Scan for the cell matching the given text and deliver its (x, y) coordinate at center. 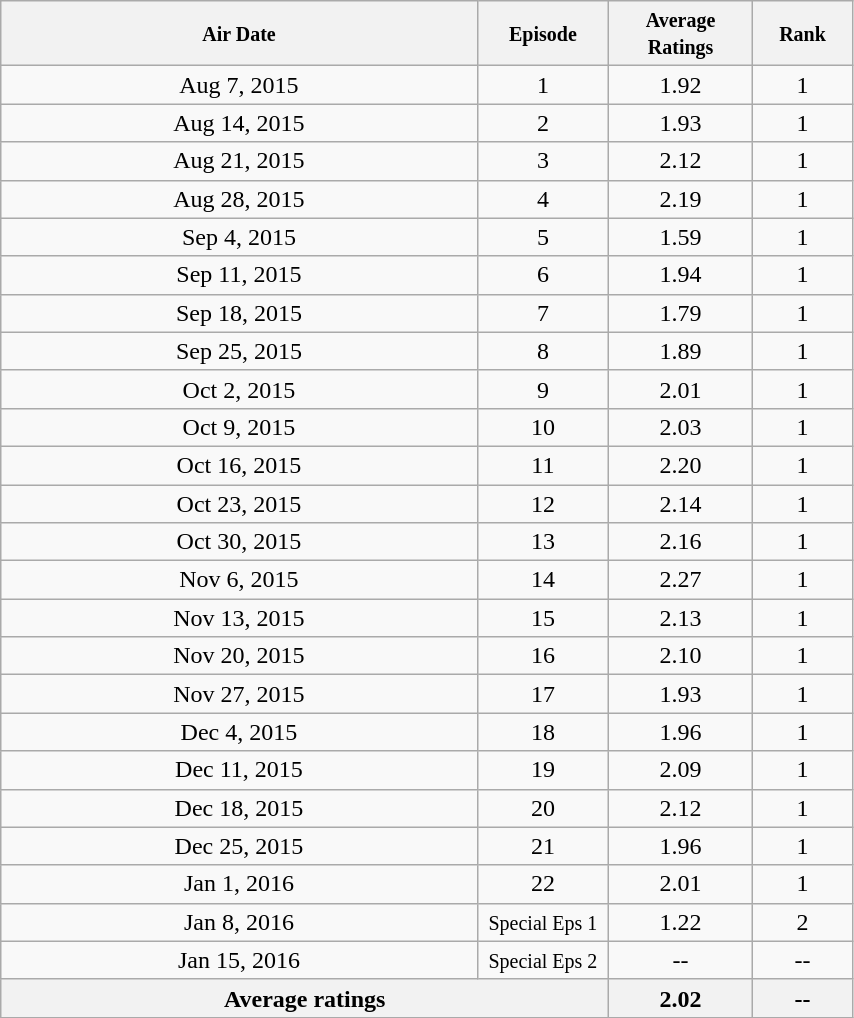
6 (543, 275)
11 (543, 465)
Episode (543, 34)
4 (543, 199)
Nov 27, 2015 (239, 694)
Rank (803, 34)
21 (543, 846)
Sep 4, 2015 (239, 237)
Dec 11, 2015 (239, 770)
Oct 16, 2015 (239, 465)
Special Eps 2 (543, 960)
5 (543, 237)
Oct 2, 2015 (239, 389)
18 (543, 732)
1.92 (681, 85)
2.14 (681, 503)
Average Ratings (681, 34)
Sep 11, 2015 (239, 275)
Dec 25, 2015 (239, 846)
16 (543, 656)
Nov 6, 2015 (239, 580)
1.59 (681, 237)
1.79 (681, 313)
2.16 (681, 542)
Dec 4, 2015 (239, 732)
1.22 (681, 922)
Sep 25, 2015 (239, 351)
19 (543, 770)
Aug 28, 2015 (239, 199)
2.02 (681, 998)
Special Eps 1 (543, 922)
20 (543, 808)
2.13 (681, 618)
9 (543, 389)
Aug 7, 2015 (239, 85)
1.94 (681, 275)
15 (543, 618)
Aug 21, 2015 (239, 161)
Aug 14, 2015 (239, 123)
8 (543, 351)
2.27 (681, 580)
Dec 18, 2015 (239, 808)
Air Date (239, 34)
Oct 9, 2015 (239, 427)
12 (543, 503)
13 (543, 542)
2.10 (681, 656)
Average ratings (305, 998)
2.19 (681, 199)
Oct 30, 2015 (239, 542)
Jan 1, 2016 (239, 884)
10 (543, 427)
Sep 18, 2015 (239, 313)
Nov 20, 2015 (239, 656)
Nov 13, 2015 (239, 618)
14 (543, 580)
2.09 (681, 770)
3 (543, 161)
Oct 23, 2015 (239, 503)
Jan 8, 2016 (239, 922)
1.89 (681, 351)
22 (543, 884)
17 (543, 694)
7 (543, 313)
2.20 (681, 465)
2.03 (681, 427)
Jan 15, 2016 (239, 960)
